Return [x, y] of the center of cell containing provided text 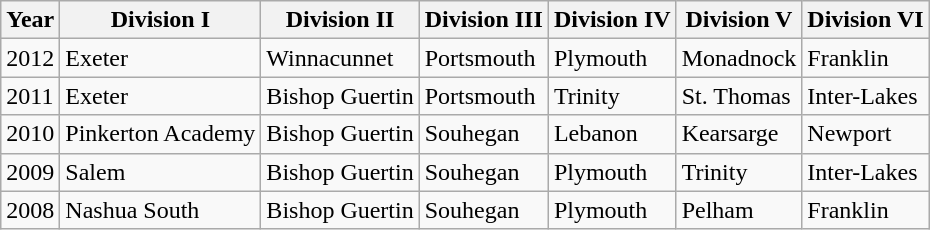
Division V [739, 20]
Lebanon [612, 134]
Nashua South [160, 210]
2009 [30, 172]
Year [30, 20]
Pelham [739, 210]
Pinkerton Academy [160, 134]
2010 [30, 134]
Division III [484, 20]
Winnacunnet [340, 58]
Division I [160, 20]
Division IV [612, 20]
Monadnock [739, 58]
Division II [340, 20]
Division VI [866, 20]
2008 [30, 210]
Salem [160, 172]
Newport [866, 134]
St. Thomas [739, 96]
2011 [30, 96]
2012 [30, 58]
Kearsarge [739, 134]
